For the text-containing cell, return its midpoint in [X, Y] coordinate format. 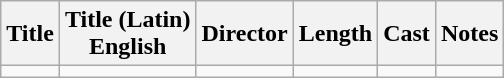
Director [244, 34]
Title [30, 34]
Title (Latin)English [128, 34]
Notes [469, 34]
Length [335, 34]
Cast [407, 34]
